For the text-containing cell, return its midpoint in (x, y) coordinate format. 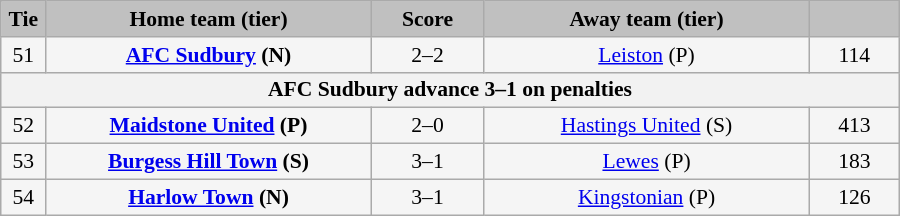
Leiston (P) (647, 55)
AFC Sudbury advance 3–1 on penalties (450, 90)
Score (427, 19)
413 (854, 126)
Burgess Hill Town (S) (209, 162)
126 (854, 197)
Maidstone United (P) (209, 126)
Harlow Town (N) (209, 197)
183 (854, 162)
Lewes (P) (647, 162)
AFC Sudbury (N) (209, 55)
Home team (tier) (209, 19)
114 (854, 55)
52 (24, 126)
2–2 (427, 55)
51 (24, 55)
53 (24, 162)
Kingstonian (P) (647, 197)
Tie (24, 19)
54 (24, 197)
2–0 (427, 126)
Away team (tier) (647, 19)
Hastings United (S) (647, 126)
